Output the (X, Y) coordinate of the center of the cell containing the given text.  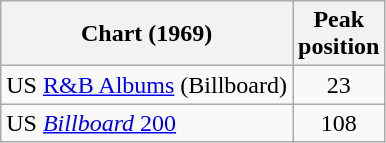
108 (338, 123)
US R&B Albums (Billboard) (147, 85)
US Billboard 200 (147, 123)
Peak position (338, 34)
23 (338, 85)
Chart (1969) (147, 34)
